Return [x, y] of the center of cell containing provided text 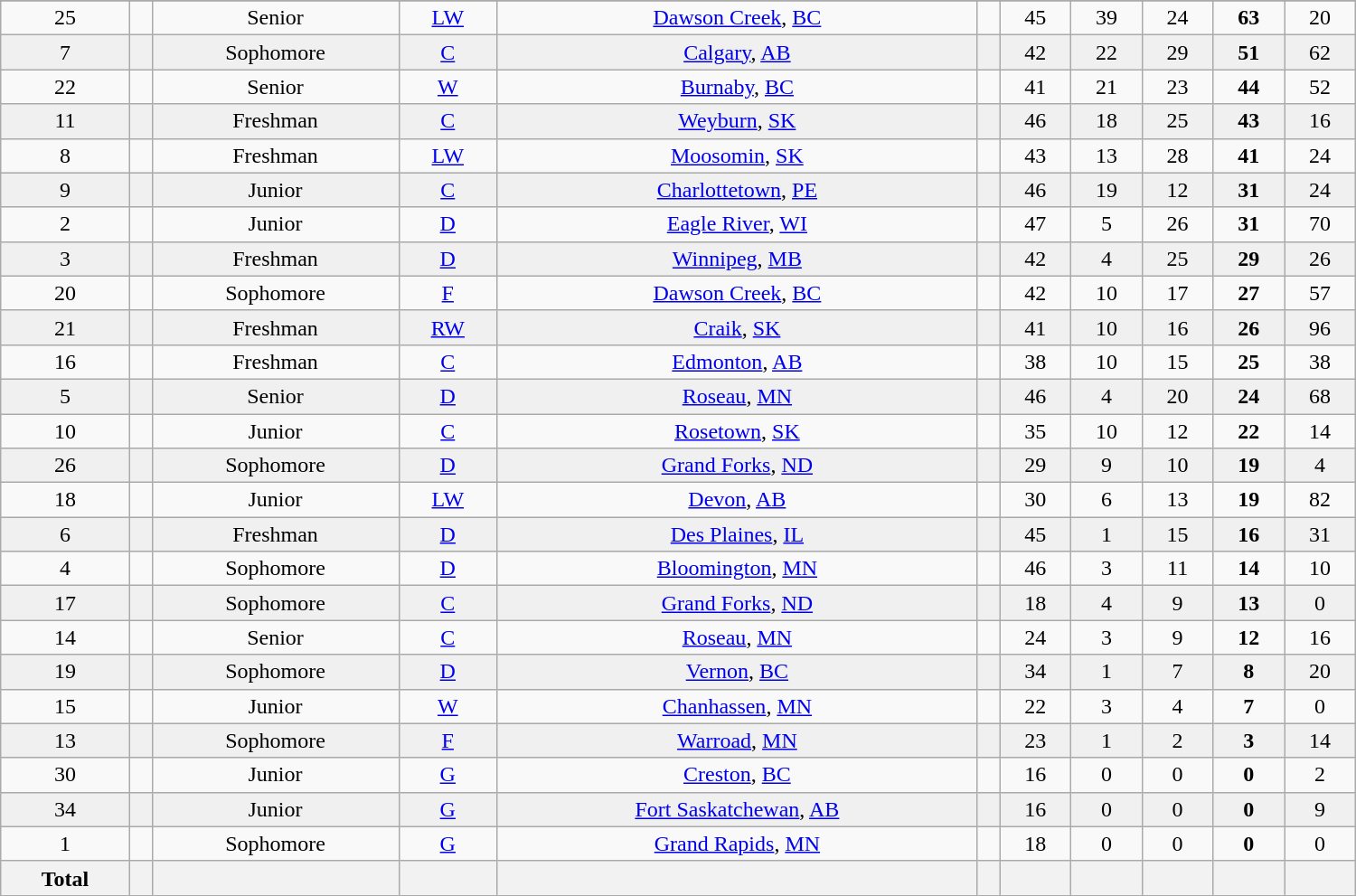
35 [1036, 431]
Calgary, AB [738, 52]
Edmonton, AB [738, 362]
62 [1320, 52]
Fort Saskatchewan, AB [738, 809]
Creston, BC [738, 775]
Devon, AB [738, 500]
27 [1249, 293]
Charlottetown, PE [738, 190]
Grand Rapids, MN [738, 844]
Bloomington, MN [738, 569]
70 [1320, 224]
Winnipeg, MB [738, 259]
Warroad, MN [738, 740]
Moosomin, SK [738, 156]
82 [1320, 500]
47 [1036, 224]
Burnaby, BC [738, 87]
68 [1320, 396]
Rosetown, SK [738, 431]
RW [448, 327]
Des Plaines, IL [738, 534]
39 [1106, 18]
Vernon, BC [738, 672]
Chanhassen, MN [738, 706]
Weyburn, SK [738, 121]
Total [65, 878]
57 [1320, 293]
Eagle River, WI [738, 224]
28 [1177, 156]
51 [1249, 52]
96 [1320, 327]
44 [1249, 87]
52 [1320, 87]
Craik, SK [738, 327]
63 [1249, 18]
